Search for the cell housing the specified text and yield its [x, y] center coordinate. 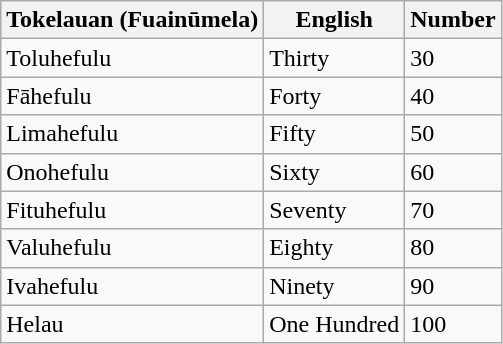
Ivahefulu [132, 286]
50 [453, 134]
Number [453, 20]
English [334, 20]
100 [453, 324]
70 [453, 210]
30 [453, 58]
60 [453, 172]
Tokelauan (Fuainūmela) [132, 20]
Limahefulu [132, 134]
Forty [334, 96]
80 [453, 248]
Sixty [334, 172]
Onohefulu [132, 172]
Fituhefulu [132, 210]
One Hundred [334, 324]
Helau [132, 324]
Toluhefulu [132, 58]
Ninety [334, 286]
Fifty [334, 134]
40 [453, 96]
Thirty [334, 58]
Valuhefulu [132, 248]
Eighty [334, 248]
90 [453, 286]
Fāhefulu [132, 96]
Seventy [334, 210]
